Return the (X, Y) coordinate for the center point of the cell that contains the specified text.  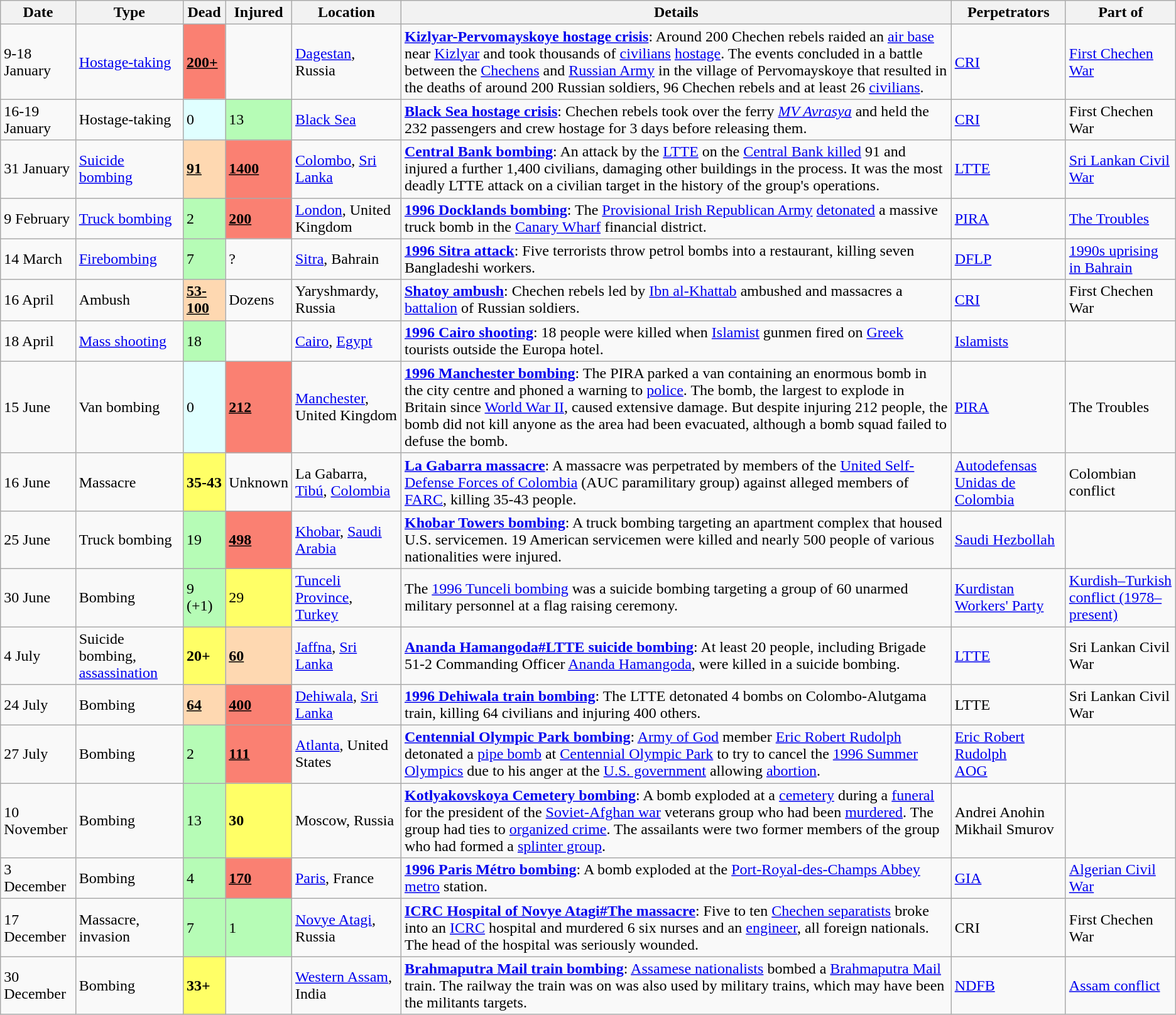
111 (259, 754)
Manchester, United Kingdom (346, 407)
Western Assam, India (346, 985)
29 (259, 597)
Moscow, Russia (346, 820)
27 July (38, 754)
16 June (38, 482)
Unknown (259, 482)
Algerian Civil War (1121, 878)
498 (259, 540)
Shatoy ambush: Chechen rebels led by Ibn al-Khattab ambushed and massacres a battalion of Russian soldiers. (676, 300)
Mass shooting (129, 340)
17 December (38, 928)
? (259, 259)
Details (676, 13)
9 (+1) (204, 597)
400 (259, 705)
1996 Paris Métro bombing: A bomb exploded at the Port-Royal-des-Champs Abbey metro station. (676, 878)
1990s uprising in Bahrain (1121, 259)
Ambush (129, 300)
Khobar, Saudi Arabia (346, 540)
3 December (38, 878)
212 (259, 407)
20+ (204, 656)
16-19 January (38, 119)
Eric Robert RudolphAOG (1008, 754)
Dagestan, Russia (346, 62)
Andrei Anohin Mikhail Smurov (1008, 820)
Cairo, Egypt (346, 340)
25 June (38, 540)
9-18 January (38, 62)
1400 (259, 169)
Jaffna, Sri Lanka (346, 656)
33+ (204, 985)
24 July (38, 705)
14 March (38, 259)
1 (259, 928)
200+ (204, 62)
1996 Cairo shooting: 18 people were killed when Islamist gunmen fired on Greek tourists outside the Europa hotel. (676, 340)
9 February (38, 219)
35-43 (204, 482)
Kurdistan Workers' Party (1008, 597)
NDFB (1008, 985)
London, United Kingdom (346, 219)
DFLP (1008, 259)
30 June (38, 597)
Paris, France (346, 878)
Autodefensas Unidas de Colombia (1008, 482)
Type (129, 13)
Black Sea (346, 119)
Location (346, 13)
Sitra, Bahrain (346, 259)
Suicide bombing (129, 169)
30 (259, 820)
30 December (38, 985)
Dead (204, 13)
91 (204, 169)
1996 Docklands bombing: The Provisional Irish Republican Army detonated a massive truck bomb in the Canary Wharf financial district. (676, 219)
Yaryshmardy, Russia (346, 300)
Novye Atagi, Russia (346, 928)
Dozens (259, 300)
Assam conflict (1121, 985)
Injured (259, 13)
16 April (38, 300)
31 January (38, 169)
Firebombing (129, 259)
170 (259, 878)
64 (204, 705)
Saudi Hezbollah (1008, 540)
53-100 (204, 300)
4 (204, 878)
Islamists (1008, 340)
18 April (38, 340)
La Gabarra, Tibú, Colombia (346, 482)
Kurdish–Turkish conflict (1978–present) (1121, 597)
Colombo, Sri Lanka (346, 169)
GIA (1008, 878)
Colombian conflict (1121, 482)
15 June (38, 407)
4 July (38, 656)
Part of (1121, 13)
10 November (38, 820)
1996 Sitra attack: Five terrorists throw petrol bombs into a restaurant, killing seven Bangladeshi workers. (676, 259)
Dehiwala, Sri Lanka (346, 705)
Atlanta, United States (346, 754)
Massacre, invasion (129, 928)
Suicide bombing, assassination (129, 656)
Date (38, 13)
60 (259, 656)
Van bombing (129, 407)
Massacre (129, 482)
Tunceli Province, Turkey (346, 597)
18 (204, 340)
200 (259, 219)
19 (204, 540)
1996 Dehiwala train bombing: The LTTE detonated 4 bombs on Colombo-Alutgama train, killing 64 civilians and injuring 400 others. (676, 705)
The 1996 Tunceli bombing was a suicide bombing targeting a group of 60 unarmed military personnel at a flag raising ceremony. (676, 597)
Perpetrators (1008, 13)
